Find where the given text appears and provide that cell's center as [X, Y] coordinate. 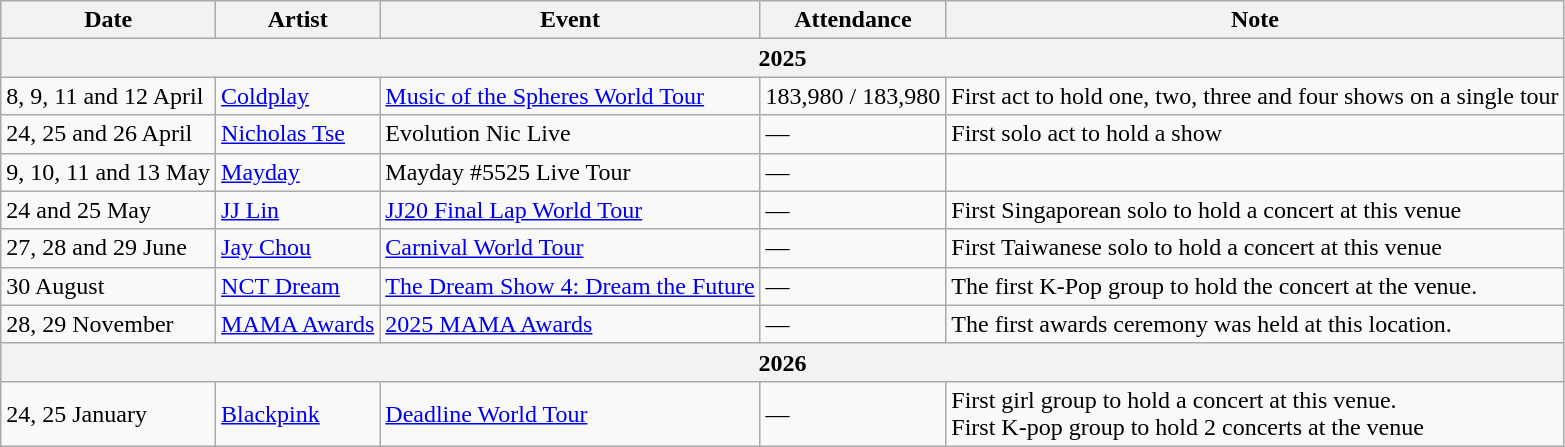
JJ20 Final Lap World Tour [570, 210]
Blackpink [298, 414]
Date [108, 20]
Music of the Spheres World Tour [570, 96]
28, 29 November [108, 324]
24, 25 and 26 April [108, 134]
First Singaporean solo to hold a concert at this venue [1255, 210]
Artist [298, 20]
The first K-Pop group to hold the concert at the venue. [1255, 286]
2026 [782, 362]
24 and 25 May [108, 210]
Coldplay [298, 96]
27, 28 and 29 June [108, 248]
Note [1255, 20]
First Taiwanese solo to hold a concert at this venue [1255, 248]
Nicholas Tse [298, 134]
2025 [782, 58]
Carnival World Tour [570, 248]
Mayday #5525 Live Tour [570, 172]
24, 25 January [108, 414]
The Dream Show 4: Dream the Future [570, 286]
The first awards ceremony was held at this location. [1255, 324]
JJ Lin [298, 210]
Mayday [298, 172]
Event [570, 20]
Attendance [853, 20]
First solo act to hold a show [1255, 134]
Evolution Nic Live [570, 134]
Deadline World Tour [570, 414]
MAMA Awards [298, 324]
30 August [108, 286]
2025 MAMA Awards [570, 324]
First act to hold one, two, three and four shows on a single tour [1255, 96]
9, 10, 11 and 13 May [108, 172]
First girl group to hold a concert at this venue.First K-pop group to hold 2 concerts at the venue [1255, 414]
183,980 / 183,980 [853, 96]
8, 9, 11 and 12 April [108, 96]
NCT Dream [298, 286]
Jay Chou [298, 248]
